For the text-containing cell, return its midpoint in [X, Y] coordinate format. 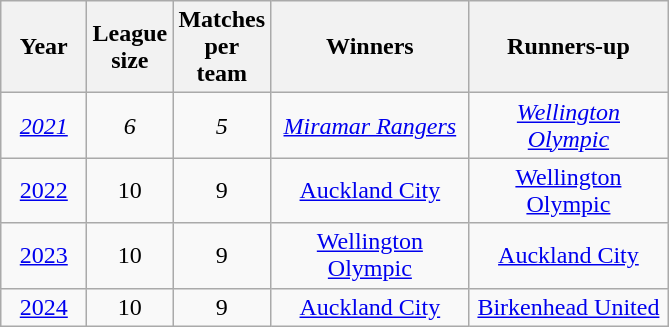
2021 [44, 126]
2024 [44, 307]
Matches per team [222, 47]
5 [222, 126]
Runners-up [568, 47]
Year [44, 47]
Birkenhead United [568, 307]
2022 [44, 190]
Miramar Rangers [370, 126]
League size [130, 47]
Winners [370, 47]
6 [130, 126]
2023 [44, 256]
